Capture the cell that displays the provided text and extract its (x, y) central coordinate. 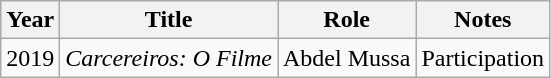
Title (169, 20)
Notes (483, 20)
Year (30, 20)
Participation (483, 58)
Abdel Mussa (347, 58)
Role (347, 20)
2019 (30, 58)
Carcereiros: O Filme (169, 58)
